From the cell containing the given text, extract its center point as (x, y) coordinate. 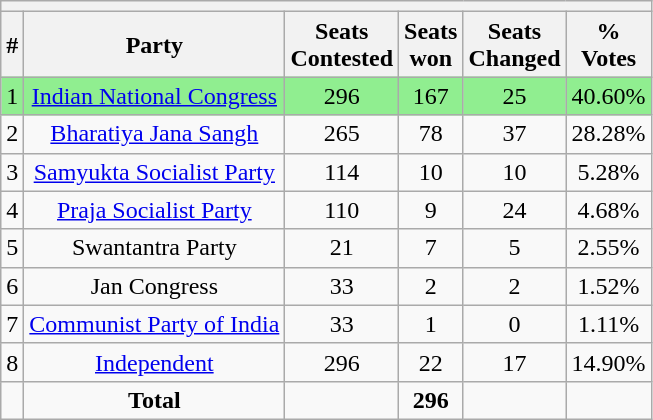
# (12, 44)
5.28% (608, 172)
3 (12, 172)
28.28% (608, 134)
2.55% (608, 248)
22 (431, 362)
4.68% (608, 210)
9 (431, 210)
37 (514, 134)
Indian National Congress (154, 96)
%Votes (608, 44)
0 (514, 324)
1.52% (608, 286)
Jan Congress (154, 286)
Independent (154, 362)
Swantantra Party (154, 248)
8 (12, 362)
Praja Socialist Party (154, 210)
21 (342, 248)
17 (514, 362)
78 (431, 134)
Total (154, 400)
Bharatiya Jana Sangh (154, 134)
265 (342, 134)
Samyukta Socialist Party (154, 172)
SeatsContested (342, 44)
25 (514, 96)
Communist Party of India (154, 324)
1.11% (608, 324)
4 (12, 210)
Party (154, 44)
Seatswon (431, 44)
24 (514, 210)
14.90% (608, 362)
6 (12, 286)
114 (342, 172)
40.60% (608, 96)
Seats Changed (514, 44)
167 (431, 96)
110 (342, 210)
